For the text-containing cell, return its midpoint in [X, Y] coordinate format. 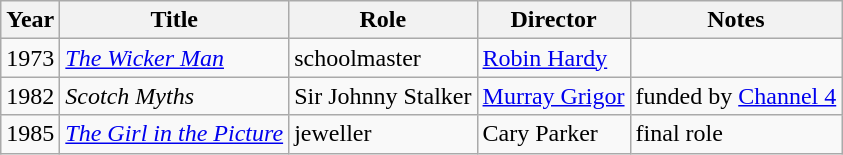
1982 [30, 96]
Robin Hardy [554, 58]
Cary Parker [554, 134]
Role [383, 20]
Scotch Myths [174, 96]
Year [30, 20]
1973 [30, 58]
jeweller [383, 134]
Sir Johnny Stalker [383, 96]
Murray Grigor [554, 96]
schoolmaster [383, 58]
funded by Channel 4 [736, 96]
Director [554, 20]
Notes [736, 20]
The Girl in the Picture [174, 134]
final role [736, 134]
The Wicker Man [174, 58]
1985 [30, 134]
Title [174, 20]
